Determine the [X, Y] coordinate at the center of the cell enclosing the given text.  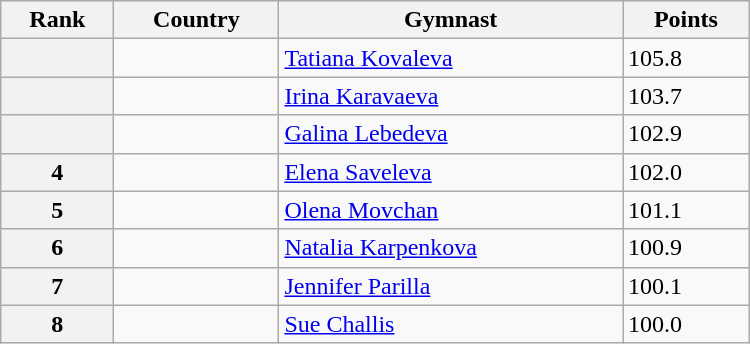
8 [58, 324]
5 [58, 210]
102.9 [686, 134]
Galina Lebedeva [451, 134]
Gymnast [451, 20]
105.8 [686, 58]
Rank [58, 20]
102.0 [686, 172]
Irina Karavaeva [451, 96]
Jennifer Parilla [451, 286]
4 [58, 172]
Olena Movchan [451, 210]
Sue Challis [451, 324]
103.7 [686, 96]
101.1 [686, 210]
Tatiana Kovaleva [451, 58]
7 [58, 286]
Points [686, 20]
Natalia Karpenkova [451, 248]
Country [196, 20]
Elena Saveleva [451, 172]
100.0 [686, 324]
100.1 [686, 286]
100.9 [686, 248]
6 [58, 248]
